From the cell containing the given text, extract its center point as [x, y] coordinate. 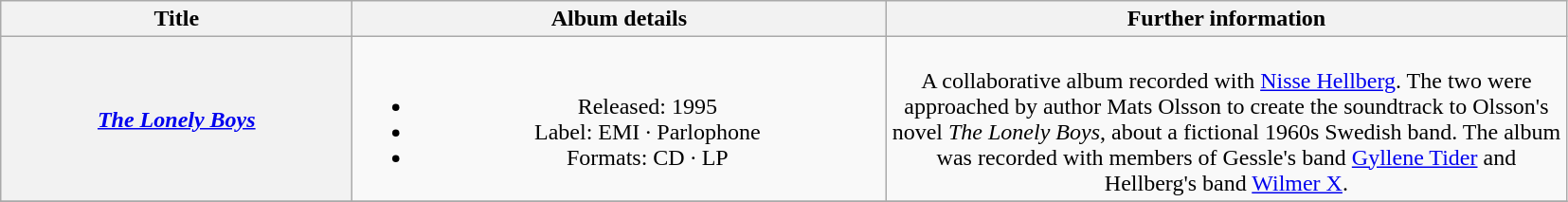
The Lonely Boys [176, 119]
Released: 1995Label: EMI · ParlophoneFormats: CD · LP [620, 119]
Title [176, 19]
Album details [620, 19]
Further information [1226, 19]
